Locate the cell with the specified text and output its (X, Y) center coordinate. 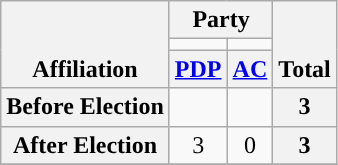
PDP (198, 69)
Affiliation (86, 44)
Before Election (86, 107)
After Election (86, 145)
Party (220, 20)
0 (250, 145)
AC (250, 69)
Total (305, 44)
